For the text-containing cell, return its midpoint in (x, y) coordinate format. 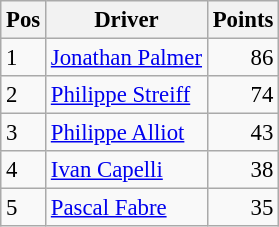
Pos (24, 20)
38 (242, 170)
5 (24, 208)
Philippe Streiff (127, 95)
1 (24, 58)
35 (242, 208)
Pascal Fabre (127, 208)
3 (24, 133)
Philippe Alliot (127, 133)
86 (242, 58)
43 (242, 133)
Jonathan Palmer (127, 58)
Ivan Capelli (127, 170)
4 (24, 170)
Points (242, 20)
Driver (127, 20)
74 (242, 95)
2 (24, 95)
